Detect which cell encompasses the target text, then output its [x, y] center coordinate. 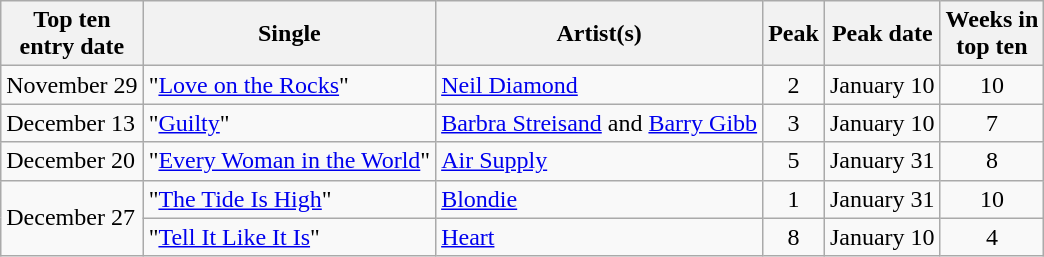
Barbra Streisand and Barry Gibb [600, 123]
December 13 [72, 123]
November 29 [72, 85]
2 [794, 85]
Weeks intop ten [992, 34]
Peak date [882, 34]
December 20 [72, 161]
Artist(s) [600, 34]
Blondie [600, 199]
"Love on the Rocks" [290, 85]
Neil Diamond [600, 85]
Air Supply [600, 161]
Top tenentry date [72, 34]
"Tell It Like It Is" [290, 237]
December 27 [72, 218]
Single [290, 34]
3 [794, 123]
"Every Woman in the World" [290, 161]
5 [794, 161]
1 [794, 199]
"Guilty" [290, 123]
7 [992, 123]
Peak [794, 34]
4 [992, 237]
Heart [600, 237]
"The Tide Is High" [290, 199]
